Return the [x, y] coordinate for the center point of the cell that contains the specified text.  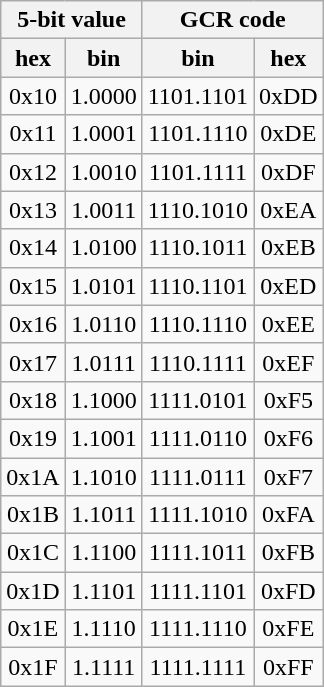
0x19 [33, 438]
1.0110 [104, 324]
1110.1110 [198, 324]
5-bit value [72, 20]
0xDF [289, 172]
1111.1101 [198, 591]
1.0001 [104, 134]
1111.1110 [198, 629]
0x1E [33, 629]
0x1A [33, 477]
1.0111 [104, 362]
GCR code [232, 20]
0xF6 [289, 438]
0x1F [33, 667]
0x11 [33, 134]
1.0011 [104, 210]
0x13 [33, 210]
1.0000 [104, 96]
1111.0110 [198, 438]
0x17 [33, 362]
1.1000 [104, 400]
1111.1010 [198, 515]
0x15 [33, 286]
1.1010 [104, 477]
0xFE [289, 629]
1110.1011 [198, 248]
1.0010 [104, 172]
0xEA [289, 210]
1.0100 [104, 248]
0xED [289, 286]
1110.1111 [198, 362]
0x18 [33, 400]
0x10 [33, 96]
1111.1011 [198, 553]
1.0101 [104, 286]
1101.1110 [198, 134]
1110.1010 [198, 210]
0xEE [289, 324]
1.1101 [104, 591]
1.1111 [104, 667]
1110.1101 [198, 286]
0xDD [289, 96]
0x12 [33, 172]
1.1011 [104, 515]
1.1001 [104, 438]
1111.0101 [198, 400]
0xEF [289, 362]
0xEB [289, 248]
0xFF [289, 667]
1.1100 [104, 553]
0x1D [33, 591]
0xF5 [289, 400]
0x1C [33, 553]
1.1110 [104, 629]
0xFD [289, 591]
0xDE [289, 134]
1111.0111 [198, 477]
0x14 [33, 248]
1111.1111 [198, 667]
0xFB [289, 553]
1101.1101 [198, 96]
1101.1111 [198, 172]
0xF7 [289, 477]
0x1B [33, 515]
0xFA [289, 515]
0x16 [33, 324]
